Capture the cell that displays the provided text and extract its [x, y] central coordinate. 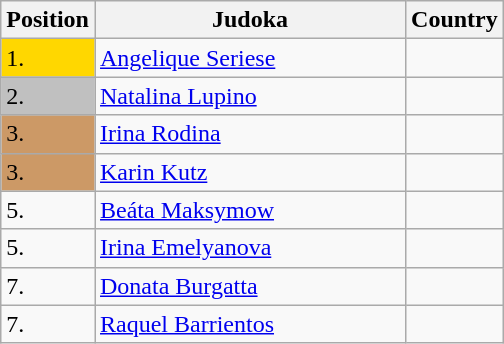
Irina Rodina [250, 134]
Raquel Barrientos [250, 324]
Beáta Maksymow [250, 210]
1. [48, 58]
Angelique Seriese [250, 58]
Donata Burgatta [250, 286]
2. [48, 96]
Natalina Lupino [250, 96]
Karin Kutz [250, 172]
Position [48, 20]
Country [455, 20]
Judoka [250, 20]
Irina Emelyanova [250, 248]
